Capture the cell that displays the provided text and extract its [X, Y] central coordinate. 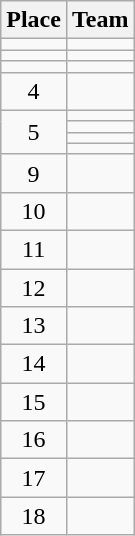
14 [34, 364]
9 [34, 173]
Place [34, 20]
Team [100, 20]
15 [34, 402]
5 [34, 132]
10 [34, 211]
18 [34, 516]
16 [34, 440]
17 [34, 478]
12 [34, 287]
11 [34, 249]
4 [34, 91]
13 [34, 326]
